Locate the cell with the specified text and output its (x, y) center coordinate. 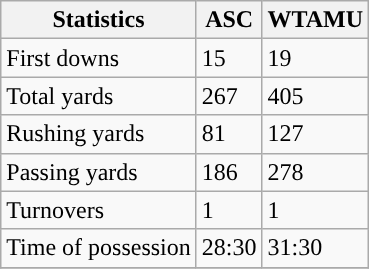
19 (316, 58)
ASC (229, 20)
First downs (99, 58)
Time of possession (99, 248)
31:30 (316, 248)
Statistics (99, 20)
186 (229, 172)
Total yards (99, 96)
405 (316, 96)
Rushing yards (99, 134)
278 (316, 172)
267 (229, 96)
15 (229, 58)
Turnovers (99, 210)
127 (316, 134)
WTAMU (316, 20)
28:30 (229, 248)
81 (229, 134)
Passing yards (99, 172)
